Find where the given text appears and provide that cell's center as [x, y] coordinate. 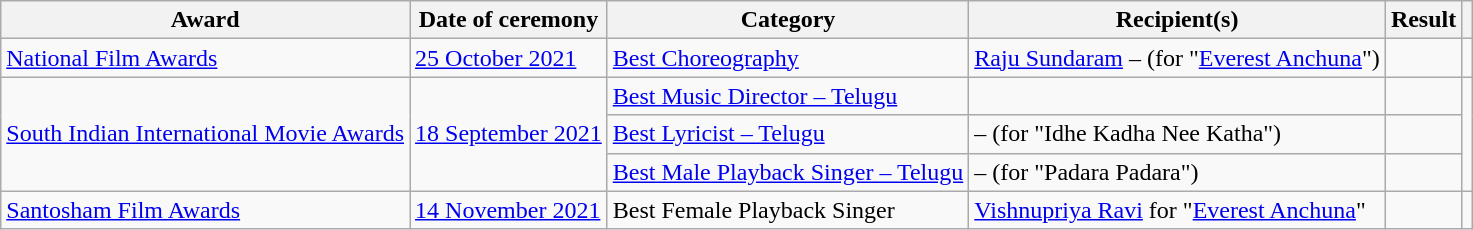
Best Lyricist – Telugu [788, 134]
– (for "Padara Padara") [1178, 172]
Vishnupriya Ravi for "Everest Anchuna" [1178, 210]
Best Female Playback Singer [788, 210]
Raju Sundaram – (for "Everest Anchuna") [1178, 58]
Date of ceremony [509, 20]
National Film Awards [206, 58]
Recipient(s) [1178, 20]
South Indian International Movie Awards [206, 134]
14 November 2021 [509, 210]
Result [1423, 20]
Santosham Film Awards [206, 210]
25 October 2021 [509, 58]
Best Male Playback Singer – Telugu [788, 172]
18 September 2021 [509, 134]
Best Music Director – Telugu [788, 96]
Best Choreography [788, 58]
Category [788, 20]
– (for "Idhe Kadha Nee Katha") [1178, 134]
Award [206, 20]
